For the text-containing cell, return its midpoint in [X, Y] coordinate format. 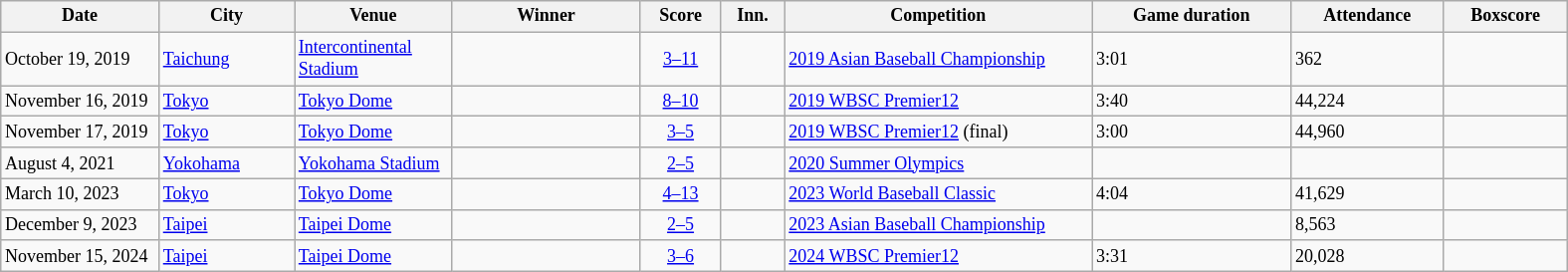
Inn. [753, 16]
362 [1368, 59]
8–10 [681, 102]
March 10, 2023 [80, 193]
Taichung [226, 59]
November 16, 2019 [80, 102]
Yokohama Stadium [374, 163]
41,629 [1368, 193]
3–5 [681, 132]
Yokohama [226, 163]
44,224 [1368, 102]
2019 Asian Baseball Championship [938, 59]
City [226, 16]
August 4, 2021 [80, 163]
3–6 [681, 255]
3:40 [1192, 102]
Venue [374, 16]
4:04 [1192, 193]
3:31 [1192, 255]
20,028 [1368, 255]
Attendance [1368, 16]
2019 WBSC Premier12 (final) [938, 132]
Game duration [1192, 16]
December 9, 2023 [80, 225]
2023 World Baseball Classic [938, 193]
2024 WBSC Premier12 [938, 255]
2019 WBSC Premier12 [938, 102]
4–13 [681, 193]
November 15, 2024 [80, 255]
Boxscore [1505, 16]
Intercontinental Stadium [374, 59]
8,563 [1368, 225]
44,960 [1368, 132]
November 17, 2019 [80, 132]
2023 Asian Baseball Championship [938, 225]
3:01 [1192, 59]
Score [681, 16]
3–11 [681, 59]
2020 Summer Olympics [938, 163]
Competition [938, 16]
Winner [546, 16]
3:00 [1192, 132]
October 19, 2019 [80, 59]
Date [80, 16]
